Output the [x, y] coordinate of the center of the cell containing the given text.  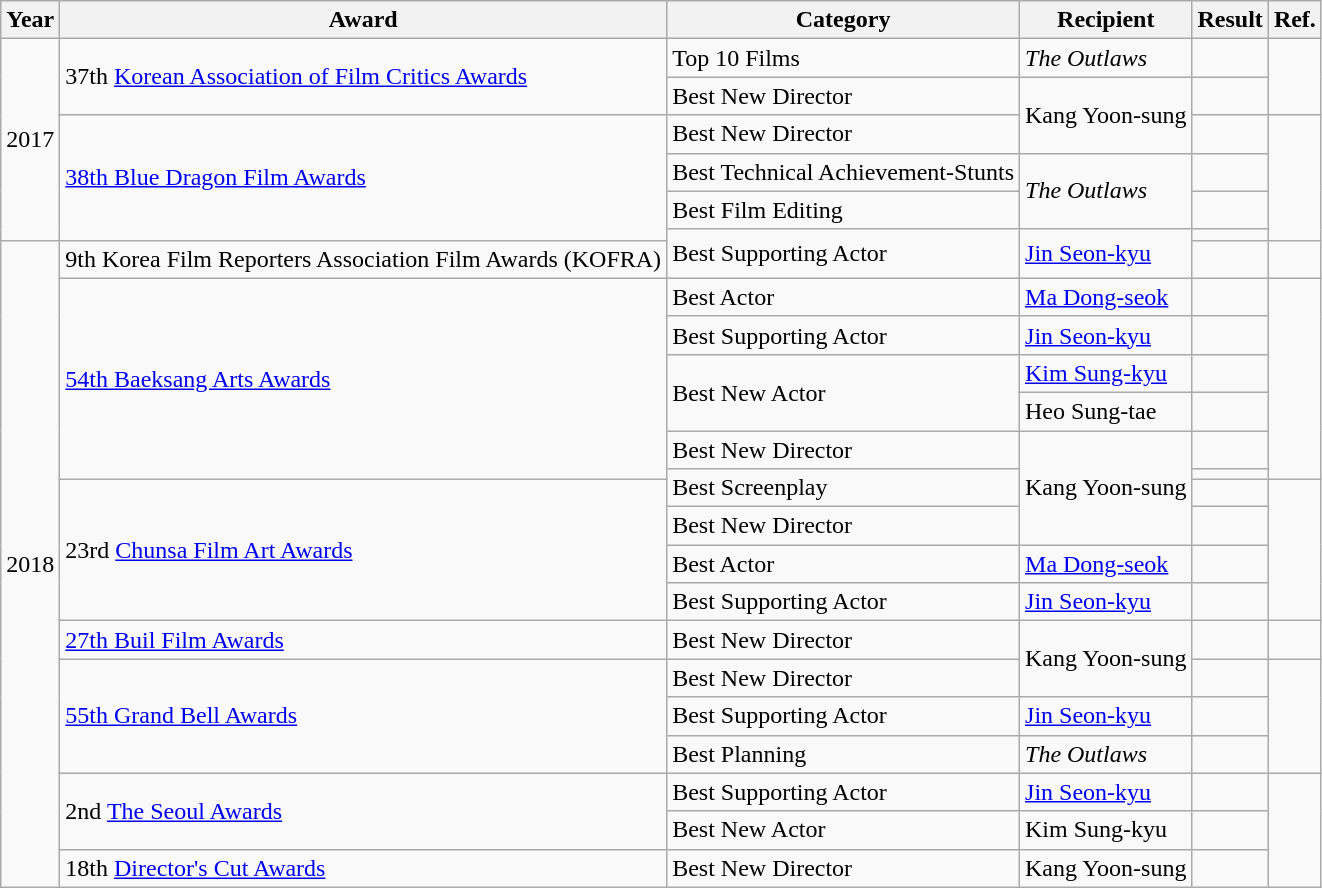
Top 10 Films [844, 58]
Best Planning [844, 754]
Best Film Editing [844, 210]
Award [364, 20]
Ref. [1294, 20]
Best Screenplay [844, 488]
18th Director's Cut Awards [364, 868]
23rd Chunsa Film Art Awards [364, 550]
Best Technical Achievement-Stunts [844, 172]
2018 [30, 564]
54th Baeksang Arts Awards [364, 378]
2017 [30, 140]
Year [30, 20]
Recipient [1106, 20]
38th Blue Dragon Film Awards [364, 178]
9th Korea Film Reporters Association Film Awards (KOFRA) [364, 259]
2nd The Seoul Awards [364, 811]
Heo Sung-tae [1106, 411]
37th Korean Association of Film Critics Awards [364, 77]
27th Buil Film Awards [364, 640]
Category [844, 20]
Result [1230, 20]
55th Grand Bell Awards [364, 716]
